Find where the given text appears and provide that cell's center as (X, Y) coordinate. 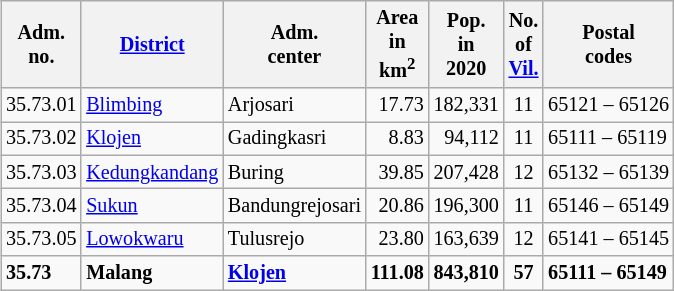
65121 – 65126 (608, 105)
182,331 (466, 105)
8.83 (398, 139)
Kedungkandang (152, 172)
163,639 (466, 239)
20.86 (398, 206)
Gadingkasri (294, 139)
Tulusrejo (294, 239)
207,428 (466, 172)
Blimbing (152, 105)
Adm.no. (41, 44)
65111 – 65149 (608, 273)
Adm.center (294, 44)
Postalcodes (608, 44)
Arjosari (294, 105)
District (152, 44)
Lowokwaru (152, 239)
35.73.05 (41, 239)
35.73.04 (41, 206)
35.73.03 (41, 172)
196,300 (466, 206)
843,810 (466, 273)
65132 – 65139 (608, 172)
Bandungrejosari (294, 206)
65111 – 65119 (608, 139)
No.ofVil. (524, 44)
35.73 (41, 273)
35.73.01 (41, 105)
65146 – 65149 (608, 206)
Pop.in2020 (466, 44)
Malang (152, 273)
65141 – 65145 (608, 239)
39.85 (398, 172)
94,112 (466, 139)
17.73 (398, 105)
Sukun (152, 206)
Areainkm2 (398, 44)
57 (524, 273)
Buring (294, 172)
23.80 (398, 239)
35.73.02 (41, 139)
111.08 (398, 273)
